Scan for the cell matching the given text and deliver its (x, y) coordinate at center. 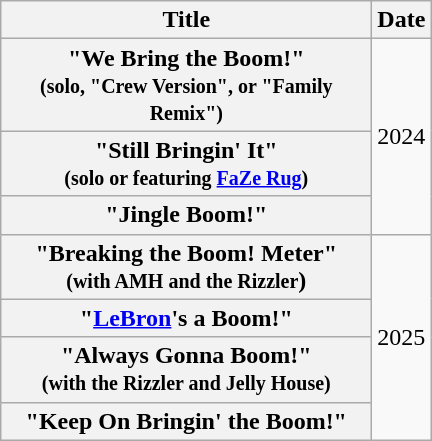
"Keep On Bringin' the Boom!" (186, 421)
"Jingle Boom!" (186, 215)
"LeBron's a Boom!" (186, 318)
"Still Bringin' It"(solo or featuring FaZe Rug) (186, 164)
2024 (402, 136)
2025 (402, 337)
"Breaking the Boom! Meter"(with AMH and the Rizzler) (186, 266)
Title (186, 20)
Date (402, 20)
"We Bring the Boom!"(solo, "Crew Version", or "Family Remix") (186, 85)
"Always Gonna Boom!"(with the Rizzler and Jelly House) (186, 370)
